Extract the [x, y] coordinate from the center of the cell holding the provided text.  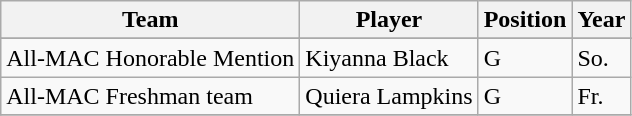
Kiyanna Black [389, 58]
All-MAC Honorable Mention [150, 58]
So. [602, 58]
Player [389, 20]
Year [602, 20]
All-MAC Freshman team [150, 96]
Quiera Lampkins [389, 96]
Team [150, 20]
Position [525, 20]
Fr. [602, 96]
